Search for the cell housing the specified text and yield its [X, Y] center coordinate. 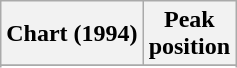
Chart (1994) [72, 34]
Peakposition [189, 34]
